Find where the given text appears and provide that cell's center as (x, y) coordinate. 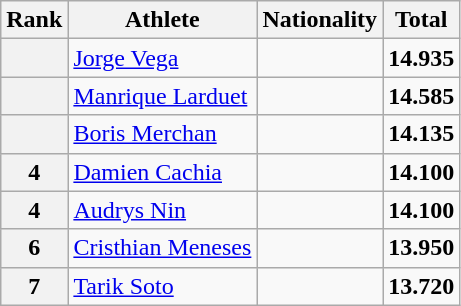
Athlete (162, 20)
Nationality (320, 20)
Rank (34, 20)
Total (422, 20)
7 (34, 286)
13.720 (422, 286)
Boris Merchan (162, 134)
Jorge Vega (162, 58)
6 (34, 248)
Damien Cachia (162, 172)
Manrique Larduet (162, 96)
Tarik Soto (162, 286)
14.935 (422, 58)
Cristhian Meneses (162, 248)
Audrys Nin (162, 210)
14.135 (422, 134)
13.950 (422, 248)
14.585 (422, 96)
